Identify which cell holds the provided text, then report its (X, Y) central coordinate. 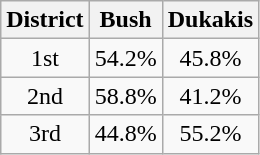
55.2% (210, 134)
54.2% (126, 58)
44.8% (126, 134)
45.8% (210, 58)
41.2% (210, 96)
2nd (45, 96)
3rd (45, 134)
Bush (126, 20)
Dukakis (210, 20)
1st (45, 58)
District (45, 20)
58.8% (126, 96)
